Output the (x, y) coordinate of the center of the cell containing the given text.  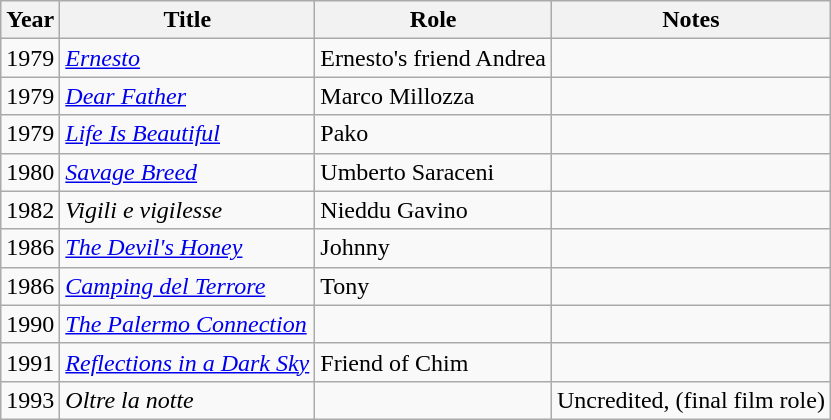
The Palermo Connection (188, 324)
Vigili e vigilesse (188, 210)
1991 (30, 362)
Nieddu Gavino (434, 210)
1993 (30, 400)
Year (30, 20)
Pako (434, 134)
Tony (434, 286)
Notes (690, 20)
Life Is Beautiful (188, 134)
Dear Father (188, 96)
Ernesto (188, 58)
Title (188, 20)
Oltre la notte (188, 400)
The Devil's Honey (188, 248)
Umberto Saraceni (434, 172)
Uncredited, (final film role) (690, 400)
1990 (30, 324)
1982 (30, 210)
Johnny (434, 248)
Friend of Chim (434, 362)
Reflections in a Dark Sky (188, 362)
Role (434, 20)
Marco Millozza (434, 96)
Ernesto's friend Andrea (434, 58)
Camping del Terrore (188, 286)
1980 (30, 172)
Savage Breed (188, 172)
